Extract the [x, y] coordinate from the center of the cell holding the provided text.  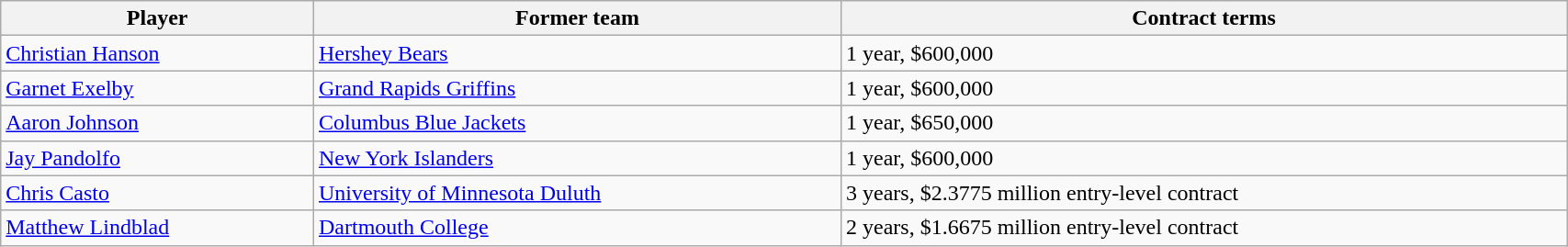
Dartmouth College [578, 228]
1 year, $650,000 [1203, 123]
Christian Hanson [158, 53]
University of Minnesota Duluth [578, 193]
2 years, $1.6675 million entry-level contract [1203, 228]
New York Islanders [578, 158]
Former team [578, 18]
Contract terms [1203, 18]
Aaron Johnson [158, 123]
Player [158, 18]
Grand Rapids Griffins [578, 88]
Jay Pandolfo [158, 158]
Hershey Bears [578, 53]
Garnet Exelby [158, 88]
Matthew Lindblad [158, 228]
3 years, $2.3775 million entry-level contract [1203, 193]
Chris Casto [158, 193]
Columbus Blue Jackets [578, 123]
